Pinpoint the cell where the given text exists, returning its [x, y] midpoint coordinate. 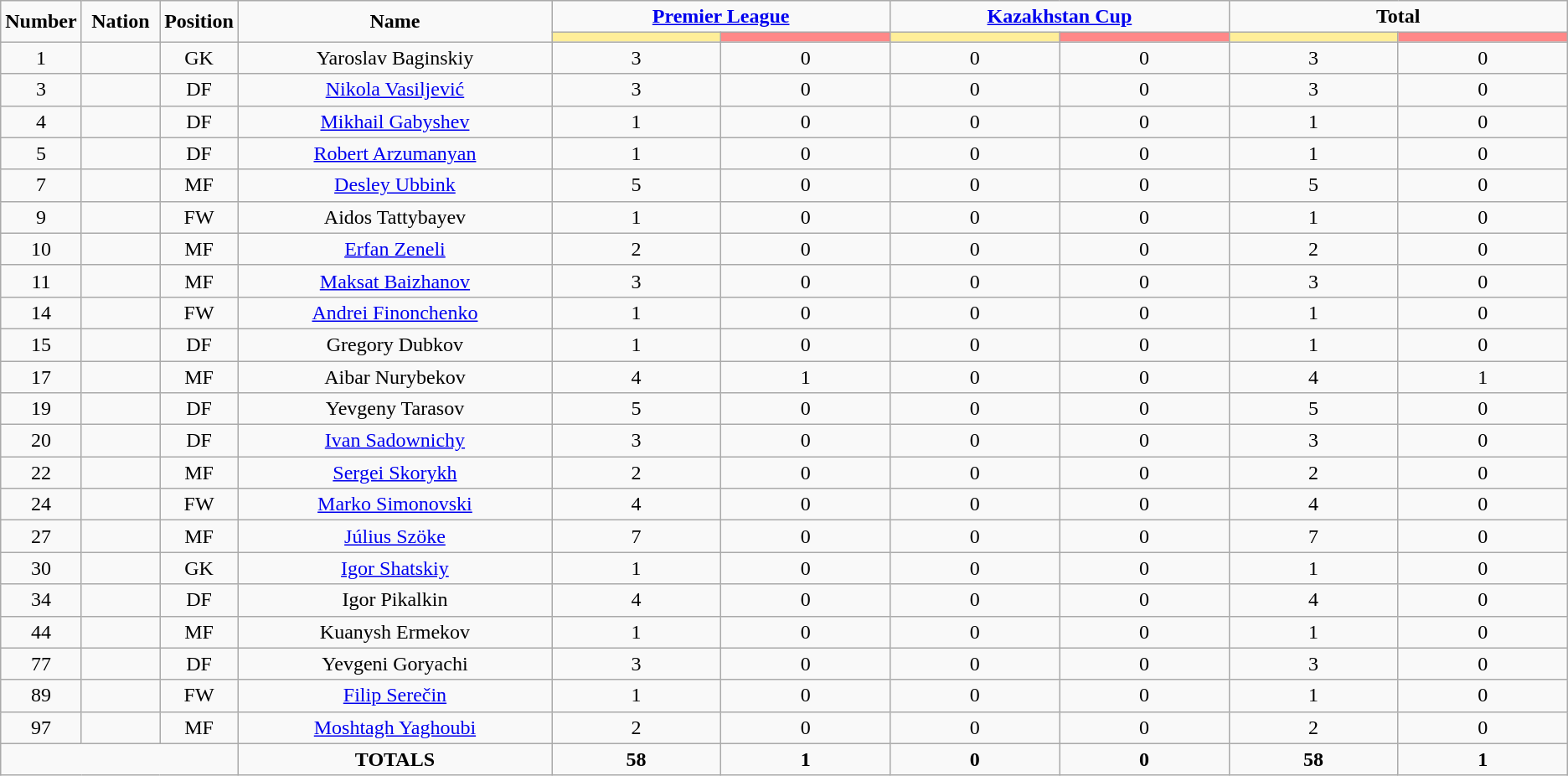
Yaroslav Baginskiy [395, 58]
Yevgeni Goryachi [395, 664]
TOTALS [395, 759]
Marko Simonovski [395, 504]
34 [41, 600]
97 [41, 727]
15 [41, 344]
27 [41, 536]
Kuanysh Ermekov [395, 632]
89 [41, 696]
Július Szöke [395, 536]
Andrei Finonchenko [395, 313]
Premier League [720, 17]
Filip Serečin [395, 696]
30 [41, 568]
Name [395, 22]
17 [41, 376]
77 [41, 664]
24 [41, 504]
Sergei Skorykh [395, 473]
Gregory Dubkov [395, 344]
Nikola Vasiljević [395, 90]
Robert Arzumanyan [395, 153]
19 [41, 409]
22 [41, 473]
Aidos Tattybayev [395, 217]
Ivan Sadownichy [395, 441]
Igor Pikalkin [395, 600]
Igor Shatskiy [395, 568]
Desley Ubbink [395, 185]
10 [41, 249]
Moshtagh Yaghoubi [395, 727]
Number [41, 22]
14 [41, 313]
Total [1398, 17]
Maksat Baizhanov [395, 281]
Position [199, 22]
Aibar Nurybekov [395, 376]
Kazakhstan Cup [1060, 17]
Mikhail Gabyshev [395, 122]
44 [41, 632]
Erfan Zeneli [395, 249]
Nation [121, 22]
9 [41, 217]
Yevgeny Tarasov [395, 409]
20 [41, 441]
11 [41, 281]
